Pinpoint the cell where the given text exists, returning its (X, Y) midpoint coordinate. 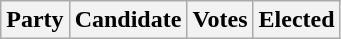
Candidate (128, 20)
Party (35, 20)
Elected (296, 20)
Votes (220, 20)
